For the text-containing cell, return its midpoint in [x, y] coordinate format. 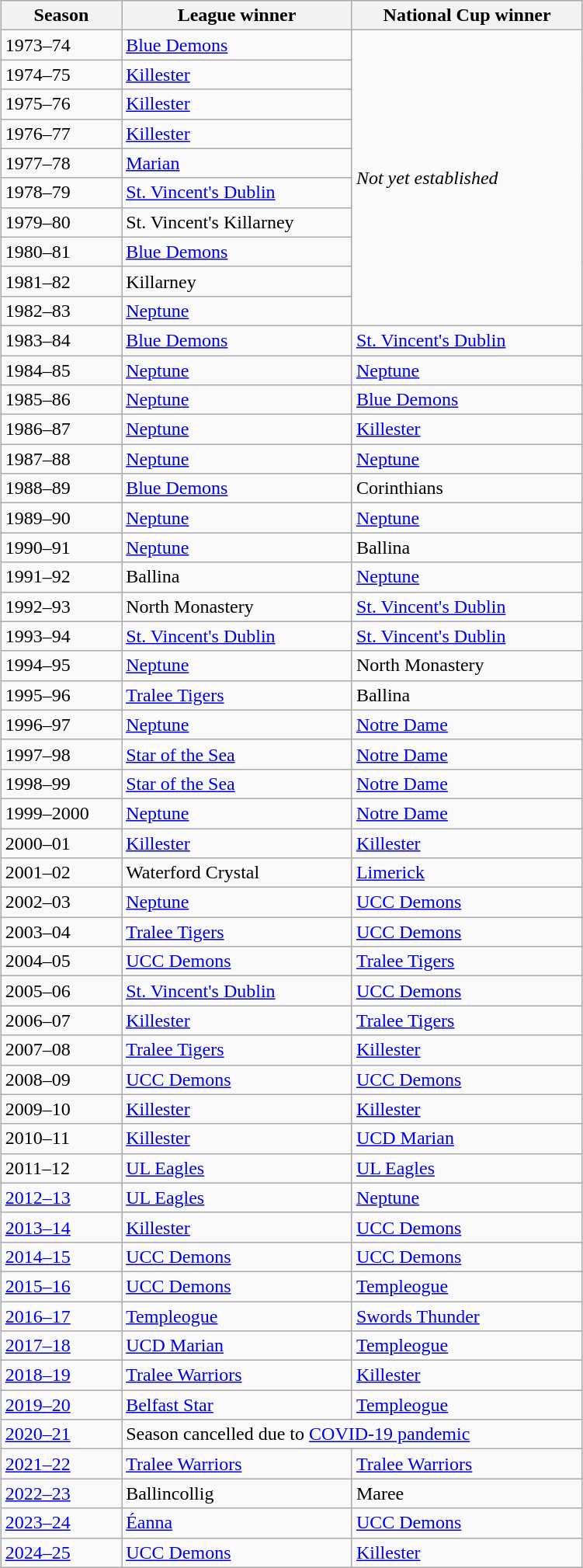
1980–81 [61, 252]
1990–91 [61, 548]
1982–83 [61, 311]
1996–97 [61, 725]
2012–13 [61, 1198]
2000–01 [61, 843]
1973–74 [61, 45]
2002–03 [61, 902]
1987–88 [61, 459]
2023–24 [61, 1523]
2014–15 [61, 1257]
1977–78 [61, 163]
Waterford Crystal [238, 873]
1995–96 [61, 695]
1986–87 [61, 429]
Season cancelled due to COVID-19 pandemic [352, 1434]
Marian [238, 163]
2020–21 [61, 1434]
Éanna [238, 1523]
1994–95 [61, 666]
National Cup winner [467, 16]
Maree [467, 1493]
1993–94 [61, 636]
1985–86 [61, 400]
2019–20 [61, 1405]
1989–90 [61, 518]
1978–79 [61, 193]
2024–25 [61, 1552]
2004–05 [61, 961]
Killarney [238, 281]
2001–02 [61, 873]
2011–12 [61, 1168]
1979–80 [61, 222]
Ballincollig [238, 1493]
1991–92 [61, 577]
2009–10 [61, 1109]
St. Vincent's Killarney [238, 222]
2007–08 [61, 1050]
1976–77 [61, 134]
2003–04 [61, 932]
1988–89 [61, 488]
2005–06 [61, 991]
2008–09 [61, 1080]
1975–76 [61, 104]
1997–98 [61, 754]
2018–19 [61, 1375]
Corinthians [467, 488]
2016–17 [61, 1316]
2017–18 [61, 1346]
2015–16 [61, 1286]
2021–22 [61, 1464]
1998–99 [61, 784]
2006–07 [61, 1020]
1984–85 [61, 370]
Belfast Star [238, 1405]
1974–75 [61, 75]
2022–23 [61, 1493]
1992–93 [61, 607]
1981–82 [61, 281]
2013–14 [61, 1227]
1983–84 [61, 340]
Swords Thunder [467, 1316]
Not yet established [467, 179]
League winner [238, 16]
2010–11 [61, 1139]
Season [61, 16]
1999–2000 [61, 813]
Limerick [467, 873]
